Scan for the cell matching the given text and deliver its (x, y) coordinate at center. 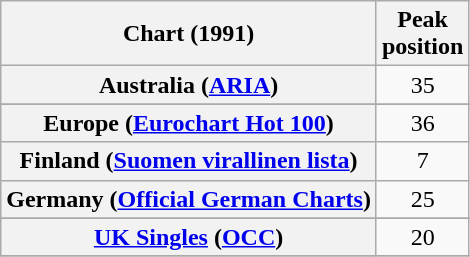
7 (422, 161)
Europe (Eurochart Hot 100) (189, 123)
36 (422, 123)
35 (422, 85)
UK Singles (OCC) (189, 237)
Peakposition (422, 34)
Finland (Suomen virallinen lista) (189, 161)
Germany (Official German Charts) (189, 199)
25 (422, 199)
Chart (1991) (189, 34)
Australia (ARIA) (189, 85)
20 (422, 237)
